Return [X, Y] of the center of cell containing provided text 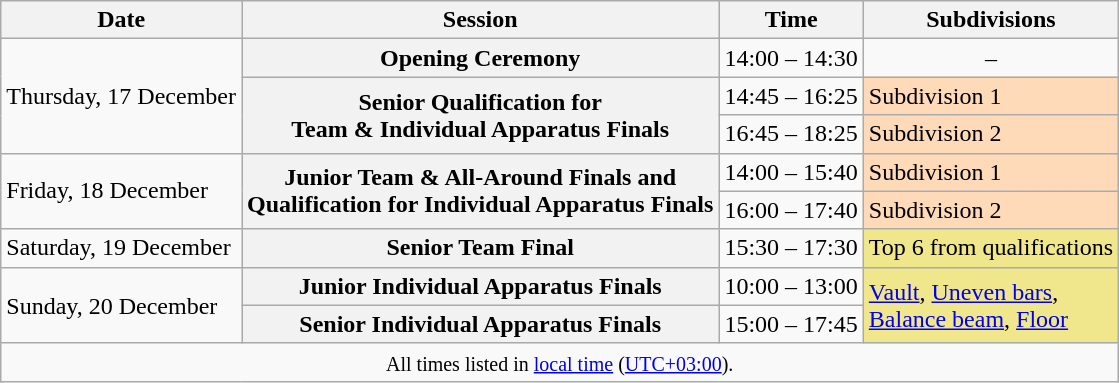
15:30 – 17:30 [791, 248]
Thursday, 17 December [122, 96]
14:45 – 16:25 [791, 96]
Senior Qualification forTeam & Individual Apparatus Finals [480, 115]
Saturday, 19 December [122, 248]
Top 6 from qualifications [990, 248]
14:00 – 14:30 [791, 58]
Session [480, 20]
Time [791, 20]
Date [122, 20]
Junior Individual Apparatus Finals [480, 286]
Subdivisions [990, 20]
– [990, 58]
16:45 – 18:25 [791, 134]
Sunday, 20 December [122, 305]
Vault, Uneven bars,Balance beam, Floor [990, 305]
Junior Team & All-Around Finals andQualification for Individual Apparatus Finals [480, 191]
Opening Ceremony [480, 58]
14:00 – 15:40 [791, 172]
Friday, 18 December [122, 191]
10:00 – 13:00 [791, 286]
16:00 – 17:40 [791, 210]
Senior Team Final [480, 248]
All times listed in local time (UTC+03:00). [560, 362]
Senior Individual Apparatus Finals [480, 324]
15:00 – 17:45 [791, 324]
